Scan for the cell matching the given text and deliver its (x, y) coordinate at center. 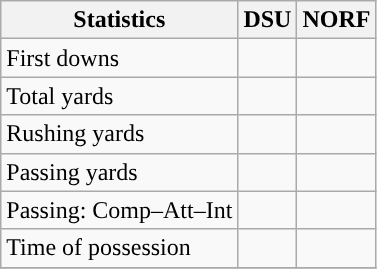
Passing yards (120, 172)
Statistics (120, 20)
DSU (268, 20)
First downs (120, 58)
NORF (336, 20)
Total yards (120, 96)
Passing: Comp–Att–Int (120, 210)
Time of possession (120, 248)
Rushing yards (120, 134)
